Detect which cell encompasses the target text, then output its [X, Y] center coordinate. 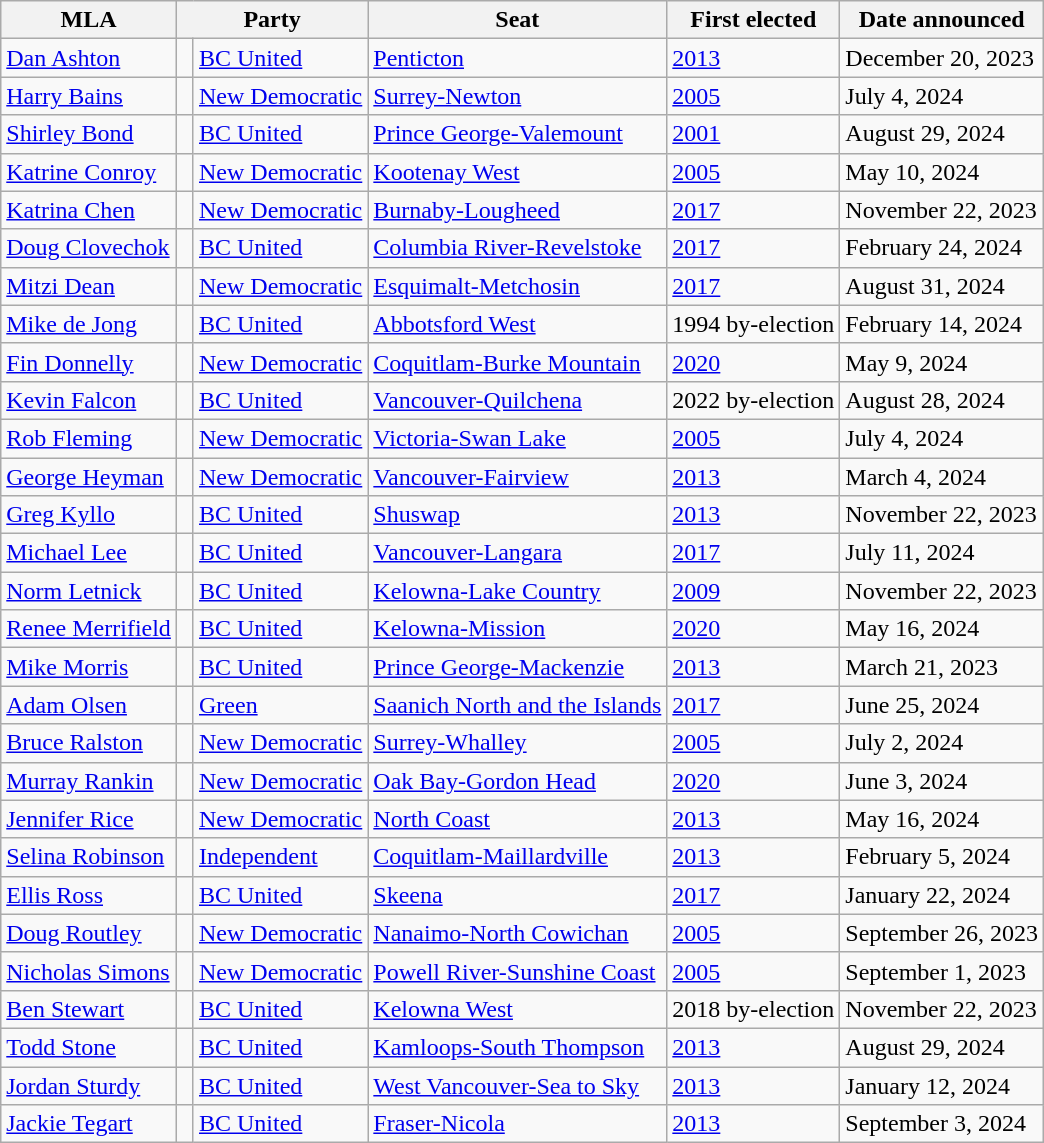
March 4, 2024 [942, 477]
George Heyman [89, 477]
2009 [754, 591]
Independent [280, 857]
Kevin Falcon [89, 400]
Doug Clovechok [89, 248]
February 5, 2024 [942, 857]
Jennifer Rice [89, 819]
Kelowna-Mission [518, 629]
Coquitlam-Maillardville [518, 857]
Harry Bains [89, 96]
1994 by-election [754, 324]
Green [280, 705]
June 25, 2024 [942, 705]
Michael Lee [89, 553]
May 9, 2024 [942, 362]
Nanaimo-North Cowichan [518, 933]
Fin Donnelly [89, 362]
Party [272, 20]
Nicholas Simons [89, 971]
2022 by-election [754, 400]
Kelowna-Lake Country [518, 591]
Powell River-Sunshine Coast [518, 971]
Mike de Jong [89, 324]
Prince George-Mackenzie [518, 667]
Penticton [518, 58]
July 11, 2024 [942, 553]
Ben Stewart [89, 1009]
July 2, 2024 [942, 743]
Victoria-Swan Lake [518, 438]
Columbia River-Revelstoke [518, 248]
February 24, 2024 [942, 248]
Katrina Chen [89, 210]
Surrey-Whalley [518, 743]
Doug Routley [89, 933]
Esquimalt-Metchosin [518, 286]
Seat [518, 20]
Bruce Ralston [89, 743]
September 3, 2024 [942, 1124]
Adam Olsen [89, 705]
Renee Merrifield [89, 629]
Burnaby-Lougheed [518, 210]
Mike Morris [89, 667]
Saanich North and the Islands [518, 705]
Date announced [942, 20]
Skeena [518, 895]
August 31, 2024 [942, 286]
Vancouver-Quilchena [518, 400]
Vancouver-Langara [518, 553]
2018 by-election [754, 1009]
January 12, 2024 [942, 1085]
West Vancouver-Sea to Sky [518, 1085]
Coquitlam-Burke Mountain [518, 362]
Rob Fleming [89, 438]
Prince George-Valemount [518, 134]
First elected [754, 20]
Jordan Sturdy [89, 1085]
February 14, 2024 [942, 324]
Jackie Tegart [89, 1124]
Oak Bay-Gordon Head [518, 781]
Katrine Conroy [89, 172]
June 3, 2024 [942, 781]
Shirley Bond [89, 134]
Dan Ashton [89, 58]
Selina Robinson [89, 857]
May 10, 2024 [942, 172]
Kamloops-South Thompson [518, 1047]
January 22, 2024 [942, 895]
Surrey-Newton [518, 96]
March 21, 2023 [942, 667]
North Coast [518, 819]
2001 [754, 134]
MLA [89, 20]
August 28, 2024 [942, 400]
September 1, 2023 [942, 971]
Greg Kyllo [89, 515]
Murray Rankin [89, 781]
December 20, 2023 [942, 58]
Fraser-Nicola [518, 1124]
Kelowna West [518, 1009]
Vancouver-Fairview [518, 477]
Shuswap [518, 515]
Norm Letnick [89, 591]
Todd Stone [89, 1047]
Abbotsford West [518, 324]
September 26, 2023 [942, 933]
Ellis Ross [89, 895]
Kootenay West [518, 172]
Mitzi Dean [89, 286]
